Identify which cell holds the provided text, then report its (X, Y) central coordinate. 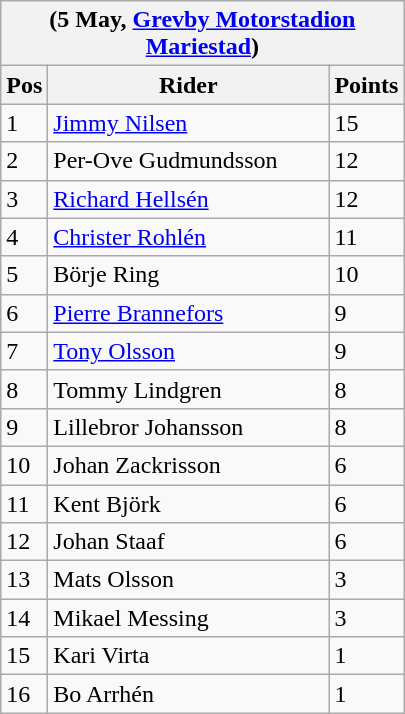
Per-Ove Gudmundsson (188, 161)
13 (24, 580)
Lillebror Johansson (188, 427)
2 (24, 161)
Points (366, 85)
Johan Staaf (188, 542)
Rider (188, 85)
Pierre Brannefors (188, 313)
5 (24, 275)
Richard Hellsén (188, 199)
Mikael Messing (188, 618)
Tommy Lindgren (188, 389)
7 (24, 351)
4 (24, 237)
16 (24, 694)
(5 May, Grevby Motorstadion Mariestad) (202, 34)
Mats Olsson (188, 580)
Kent Björk (188, 503)
Jimmy Nilsen (188, 123)
14 (24, 618)
Johan Zackrisson (188, 465)
Pos (24, 85)
Bo Arrhén (188, 694)
Kari Virta (188, 656)
Tony Olsson (188, 351)
Börje Ring (188, 275)
Christer Rohlén (188, 237)
